Output the (x, y) coordinate of the center of the cell containing the given text.  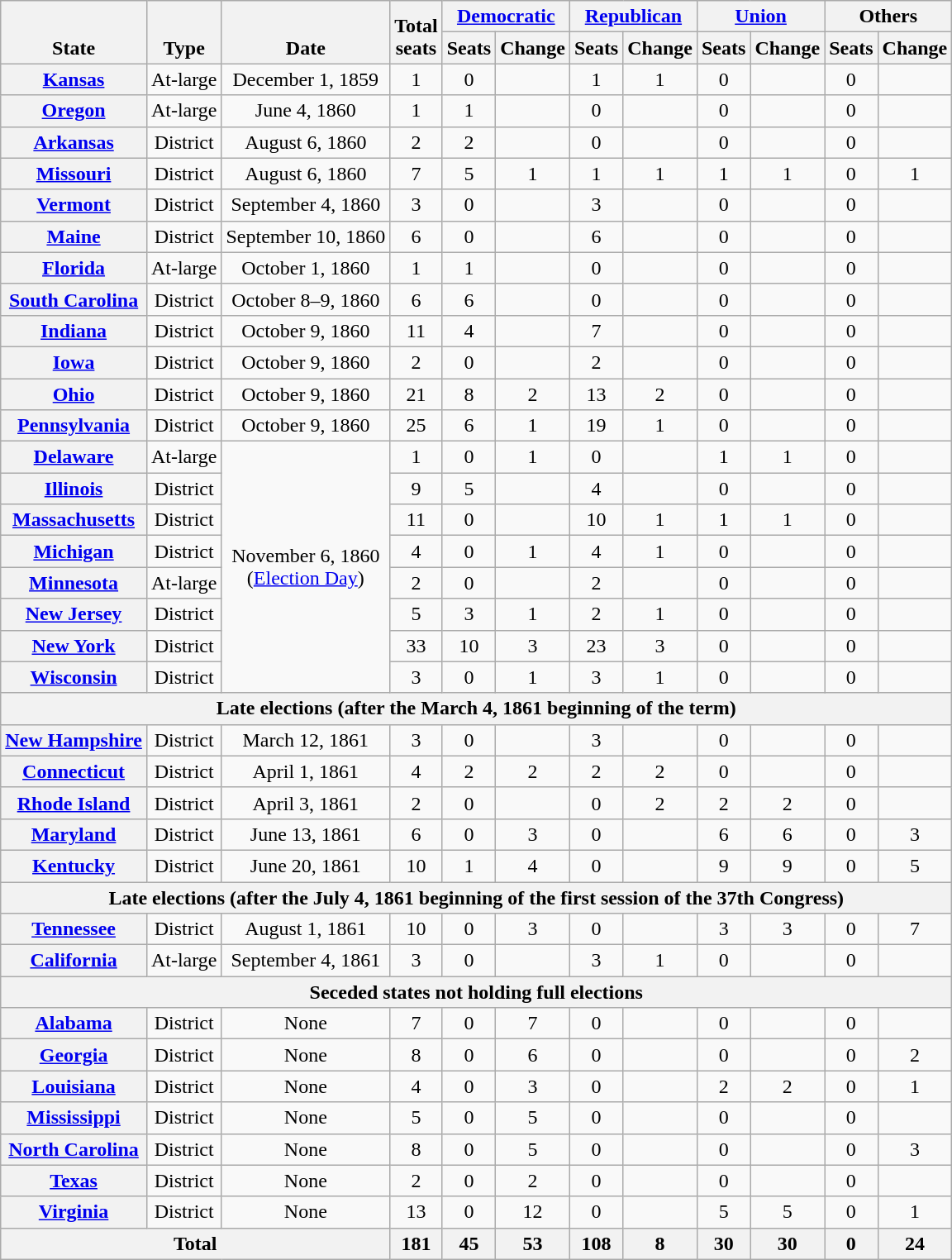
State (74, 32)
24 (915, 1243)
June 4, 1860 (306, 111)
October 1, 1860 (306, 268)
Georgia (74, 1055)
Missouri (74, 174)
August 1, 1861 (306, 929)
Minnesota (74, 583)
Texas (74, 1181)
April 3, 1861 (306, 803)
Virginia (74, 1212)
June 13, 1861 (306, 834)
Michigan (74, 551)
Indiana (74, 331)
Illinois (74, 489)
Connecticut (74, 771)
Seceded states not holding full elections (476, 992)
Mississippi (74, 1118)
Maine (74, 236)
Florida (74, 268)
September 10, 1860 (306, 236)
23 (596, 646)
45 (469, 1243)
Type (183, 32)
53 (533, 1243)
Totalseats (416, 32)
November 6, 1860(Election Day) (306, 567)
Maryland (74, 834)
Oregon (74, 111)
New Jersey (74, 614)
Others (888, 17)
19 (596, 426)
California (74, 961)
December 1, 1859 (306, 79)
Wisconsin (74, 677)
Republican (633, 17)
Rhode Island (74, 803)
Iowa (74, 362)
Kansas (74, 79)
Delaware (74, 457)
Vermont (74, 205)
Massachusetts (74, 520)
Union (760, 17)
Date (306, 32)
March 12, 1861 (306, 740)
Late elections (after the July 4, 1861 beginning of the first session of the 37th Congress) (476, 897)
South Carolina (74, 299)
September 4, 1860 (306, 205)
25 (416, 426)
Alabama (74, 1024)
Total (195, 1243)
33 (416, 646)
181 (416, 1243)
October 8–9, 1860 (306, 299)
New Hampshire (74, 740)
Ohio (74, 394)
North Carolina (74, 1149)
June 20, 1861 (306, 866)
Kentucky (74, 866)
21 (416, 394)
12 (533, 1212)
108 (596, 1243)
Pennsylvania (74, 426)
April 1, 1861 (306, 771)
Late elections (after the March 4, 1861 beginning of the term) (476, 709)
Arkansas (74, 142)
Democratic (506, 17)
Tennessee (74, 929)
Louisiana (74, 1086)
September 4, 1861 (306, 961)
New York (74, 646)
